Scan for the cell matching the given text and deliver its (X, Y) coordinate at center. 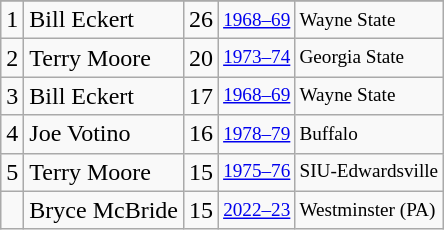
5 (12, 172)
1978–79 (257, 134)
Georgia State (369, 58)
3 (12, 96)
SIU-Edwardsville (369, 172)
1975–76 (257, 172)
Buffalo (369, 134)
16 (200, 134)
26 (200, 20)
20 (200, 58)
17 (200, 96)
2022–23 (257, 210)
Bryce McBride (104, 210)
1 (12, 20)
Westminster (PA) (369, 210)
4 (12, 134)
1973–74 (257, 58)
Joe Votino (104, 134)
2 (12, 58)
